Search for the cell housing the specified text and yield its (x, y) center coordinate. 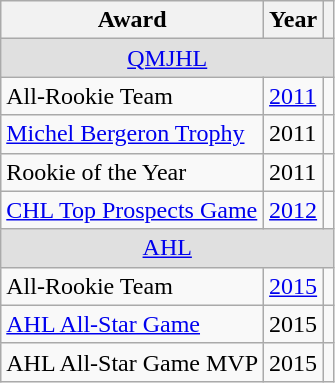
AHL All-Star Game MVP (132, 362)
AHL (168, 248)
Award (132, 20)
2012 (294, 210)
Rookie of the Year (132, 172)
Year (294, 20)
Michel Bergeron Trophy (132, 134)
AHL All-Star Game (132, 324)
CHL Top Prospects Game (132, 210)
QMJHL (168, 58)
